Scan for the cell matching the given text and deliver its (X, Y) coordinate at center. 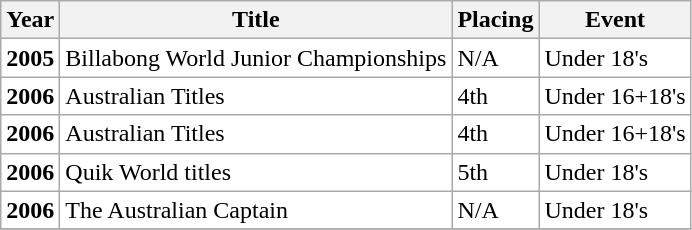
2005 (30, 58)
Event (615, 20)
Quik World titles (256, 172)
Placing (496, 20)
The Australian Captain (256, 210)
Billabong World Junior Championships (256, 58)
Year (30, 20)
5th (496, 172)
Title (256, 20)
